Determine the (x, y) coordinate at the center of the cell enclosing the given text.  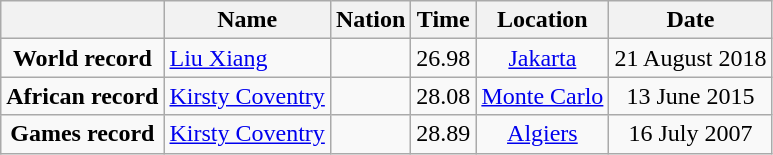
African record (82, 96)
Time (444, 20)
28.89 (444, 134)
16 July 2007 (690, 134)
Games record (82, 134)
Name (247, 20)
Monte Carlo (542, 96)
Liu Xiang (247, 58)
13 June 2015 (690, 96)
Jakarta (542, 58)
28.08 (444, 96)
Algiers (542, 134)
World record (82, 58)
Nation (370, 20)
Date (690, 20)
21 August 2018 (690, 58)
26.98 (444, 58)
Location (542, 20)
